Return (x, y) of the center of cell containing provided text 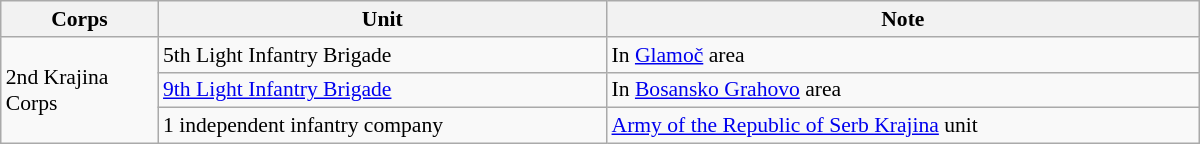
2nd Krajina Corps (80, 90)
Army of the Republic of Serb Krajina unit (902, 126)
Note (902, 19)
Unit (382, 19)
In Glamoč area (902, 55)
In Bosansko Grahovo area (902, 90)
5th Light Infantry Brigade (382, 55)
1 independent infantry company (382, 126)
9th Light Infantry Brigade (382, 90)
Corps (80, 19)
